Locate the cell with the specified text and output its (X, Y) center coordinate. 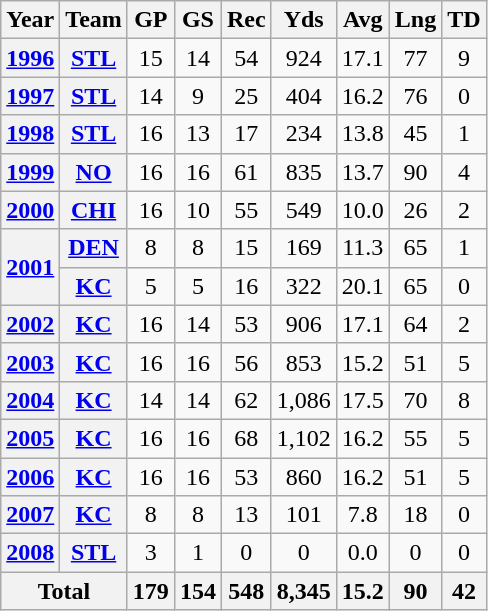
GP (150, 20)
Rec (246, 20)
548 (246, 591)
179 (150, 591)
322 (304, 286)
68 (246, 438)
1999 (30, 172)
4 (464, 172)
2006 (30, 477)
835 (304, 172)
2003 (30, 362)
76 (415, 96)
1996 (30, 58)
3 (150, 553)
13.8 (362, 134)
54 (246, 58)
2004 (30, 400)
1998 (30, 134)
77 (415, 58)
62 (246, 400)
101 (304, 515)
0.0 (362, 553)
1997 (30, 96)
70 (415, 400)
42 (464, 591)
8,345 (304, 591)
2000 (30, 210)
NO (94, 172)
26 (415, 210)
2002 (30, 324)
17.5 (362, 400)
61 (246, 172)
234 (304, 134)
Yds (304, 20)
18 (415, 515)
11.3 (362, 248)
404 (304, 96)
2001 (30, 267)
10 (198, 210)
TD (464, 20)
860 (304, 477)
56 (246, 362)
Team (94, 20)
169 (304, 248)
25 (246, 96)
1,102 (304, 438)
CHI (94, 210)
20.1 (362, 286)
13.7 (362, 172)
1,086 (304, 400)
924 (304, 58)
Lng (415, 20)
17 (246, 134)
549 (304, 210)
2007 (30, 515)
7.8 (362, 515)
DEN (94, 248)
45 (415, 134)
10.0 (362, 210)
GS (198, 20)
64 (415, 324)
Year (30, 20)
2008 (30, 553)
Avg (362, 20)
Total (64, 591)
906 (304, 324)
2005 (30, 438)
154 (198, 591)
853 (304, 362)
